Extract the [x, y] coordinate from the center of the cell holding the provided text.  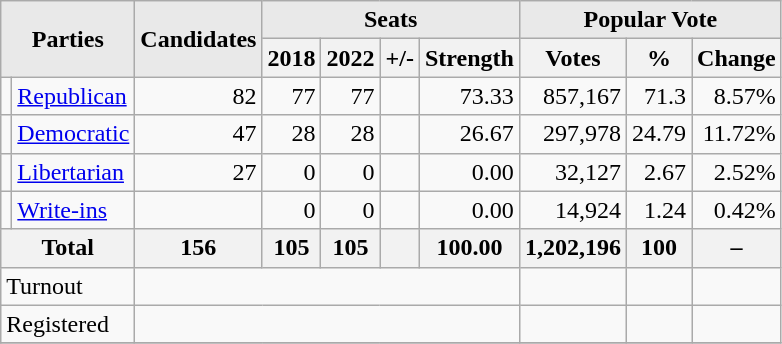
1.24 [658, 210]
2022 [350, 58]
156 [198, 248]
Total [68, 248]
Registered [68, 324]
100 [658, 248]
Popular Vote [650, 20]
% [658, 58]
Republican [74, 96]
Write-ins [74, 210]
Parties [68, 39]
Democratic [74, 134]
24.79 [658, 134]
100.00 [469, 248]
2.67 [658, 172]
+/- [400, 58]
Turnout [68, 286]
14,924 [572, 210]
26.67 [469, 134]
Candidates [198, 39]
Votes [572, 58]
857,167 [572, 96]
27 [198, 172]
Change [737, 58]
– [737, 248]
71.3 [658, 96]
8.57% [737, 96]
82 [198, 96]
1,202,196 [572, 248]
47 [198, 134]
297,978 [572, 134]
0.42% [737, 210]
Libertarian [74, 172]
11.72% [737, 134]
Strength [469, 58]
32,127 [572, 172]
2018 [292, 58]
Seats [390, 20]
2.52% [737, 172]
73.33 [469, 96]
